Find where the given text appears and provide that cell's center as [x, y] coordinate. 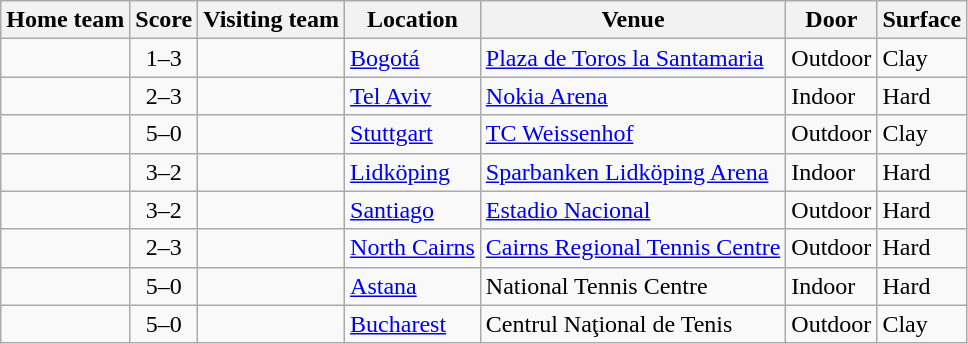
Estadio Nacional [633, 210]
Surface [922, 20]
Location [413, 20]
Astana [413, 286]
Cairns Regional Tennis Centre [633, 248]
Venue [633, 20]
Door [832, 20]
Visiting team [272, 20]
Santiago [413, 210]
Bogotá [413, 58]
Sparbanken Lidköping Arena [633, 172]
1–3 [164, 58]
North Cairns [413, 248]
Bucharest [413, 324]
Plaza de Toros la Santamaria [633, 58]
TC Weissenhof [633, 134]
Tel Aviv [413, 96]
Stuttgart [413, 134]
Home team [66, 20]
Centrul Naţional de Tenis [633, 324]
Nokia Arena [633, 96]
Lidköping [413, 172]
National Tennis Centre [633, 286]
Score [164, 20]
